Return the (x, y) coordinate for the center point of the cell that contains the specified text.  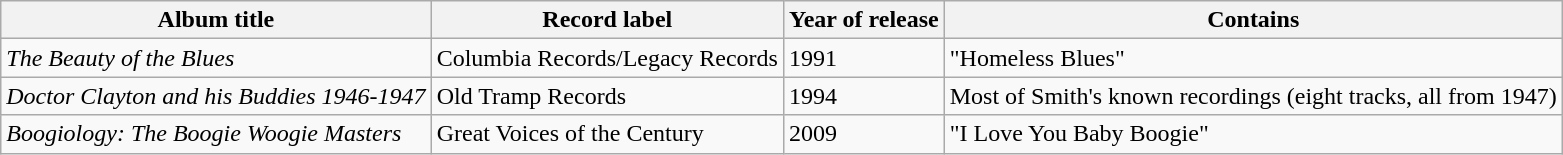
Great Voices of the Century (607, 134)
The Beauty of the Blues (216, 58)
1994 (864, 96)
Year of release (864, 20)
Record label (607, 20)
"I Love You Baby Boogie" (1253, 134)
Contains (1253, 20)
Boogiology: The Boogie Woogie Masters (216, 134)
Doctor Clayton and his Buddies 1946-1947 (216, 96)
Most of Smith's known recordings (eight tracks, all from 1947) (1253, 96)
Columbia Records/Legacy Records (607, 58)
2009 (864, 134)
Old Tramp Records (607, 96)
1991 (864, 58)
"Homeless Blues" (1253, 58)
Album title (216, 20)
